Determine the [X, Y] coordinate at the center of the cell enclosing the given text.  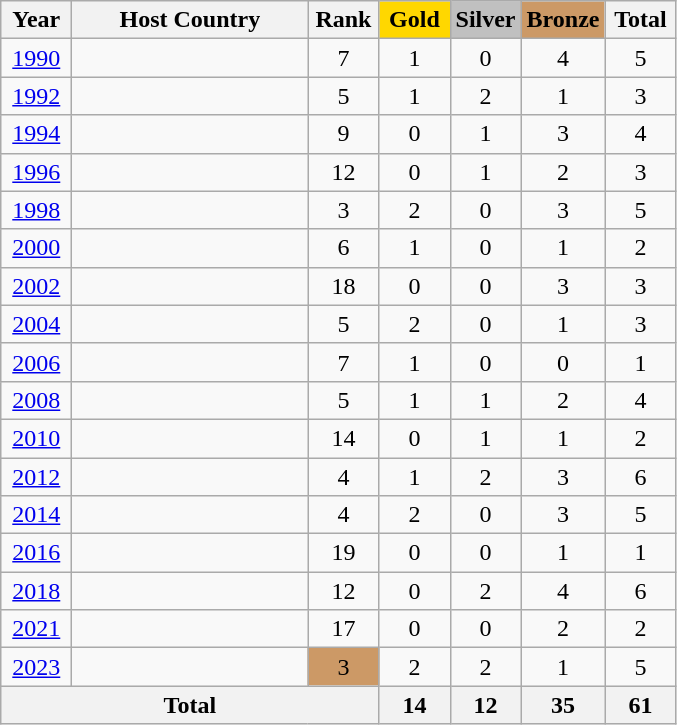
Bronze [563, 20]
2006 [36, 362]
19 [344, 553]
2008 [36, 400]
Host Country [190, 20]
2012 [36, 477]
Gold [414, 20]
1994 [36, 134]
1992 [36, 96]
Rank [344, 20]
2004 [36, 324]
1996 [36, 172]
2021 [36, 629]
61 [640, 705]
9 [344, 134]
1990 [36, 58]
17 [344, 629]
2002 [36, 286]
35 [563, 705]
2016 [36, 553]
2018 [36, 591]
2010 [36, 438]
18 [344, 286]
1998 [36, 210]
2014 [36, 515]
2000 [36, 248]
2023 [36, 667]
Year [36, 20]
Silver [486, 20]
